Scan for the cell matching the given text and deliver its [x, y] coordinate at center. 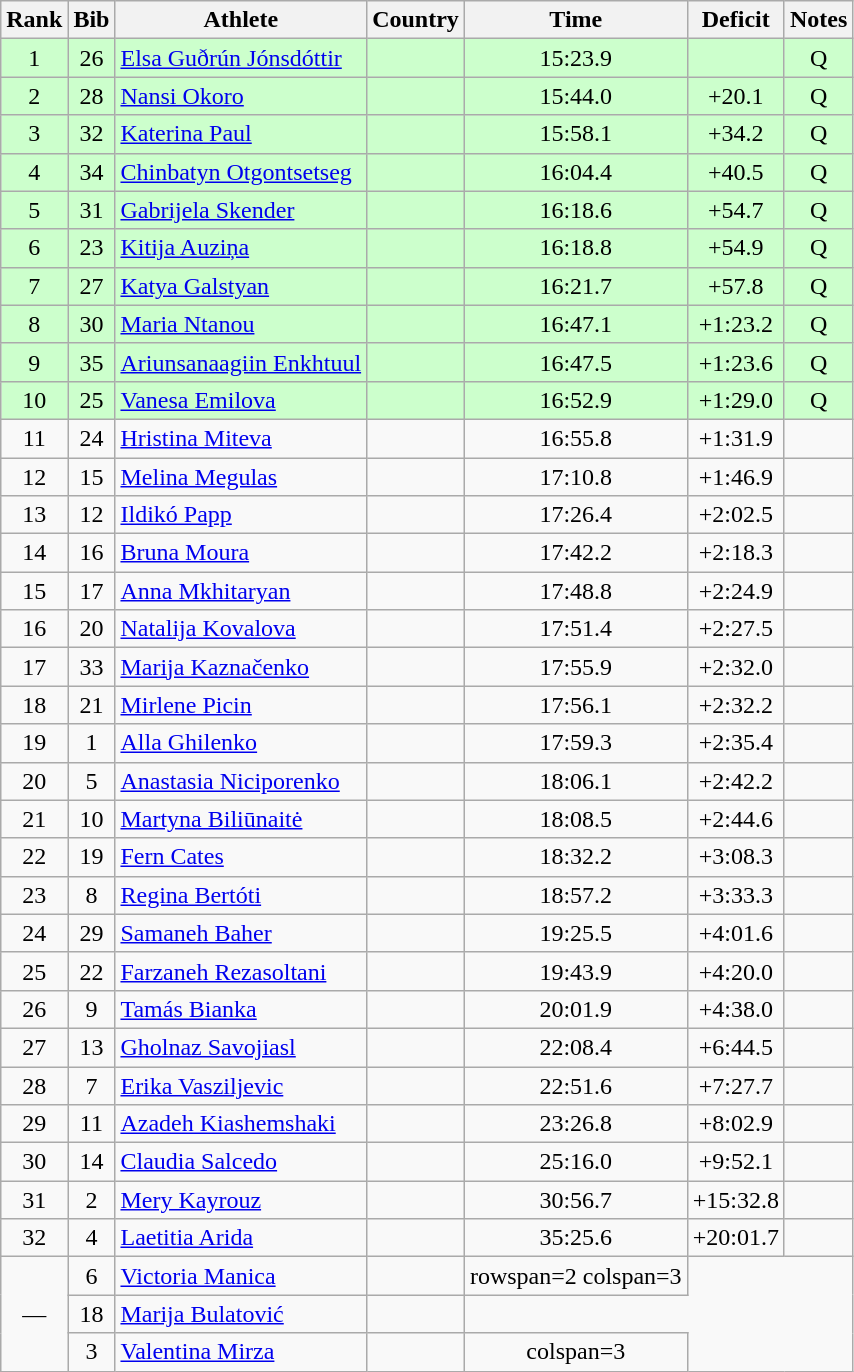
+1:23.2 [736, 324]
+9:52.1 [736, 1162]
Anastasia Niciporenko [241, 781]
17:55.9 [576, 667]
33 [92, 667]
Mirlene Picin [241, 705]
17:42.2 [576, 553]
Valentina Mirza [241, 1352]
17:59.3 [576, 743]
+2:18.3 [736, 553]
Laetitia Arida [241, 1238]
Marija Kaznačenko [241, 667]
Elsa Guðrún Jónsdóttir [241, 58]
16:18.6 [576, 210]
Tamás Bianka [241, 1009]
16:55.8 [576, 438]
Natalija Kovalova [241, 629]
16:47.5 [576, 362]
15:58.1 [576, 134]
Melina Megulas [241, 477]
Country [416, 20]
Katya Galstyan [241, 286]
18:57.2 [576, 895]
Azadeh Kiashemshaki [241, 1124]
19:25.5 [576, 933]
Fern Cates [241, 857]
colspan=3 [576, 1352]
+4:38.0 [736, 1009]
19:43.9 [576, 971]
Claudia Salcedo [241, 1162]
Samaneh Baher [241, 933]
22:51.6 [576, 1085]
15:23.9 [576, 58]
+1:29.0 [736, 400]
17:56.1 [576, 705]
17:51.4 [576, 629]
Kitija Auziņa [241, 248]
22:08.4 [576, 1047]
+3:33.3 [736, 895]
+1:31.9 [736, 438]
+40.5 [736, 172]
Alla Ghilenko [241, 743]
+2:44.6 [736, 819]
+2:35.4 [736, 743]
Chinbatyn Otgontsetseg [241, 172]
17:48.8 [576, 591]
+2:32.2 [736, 705]
Hristina Miteva [241, 438]
+2:27.5 [736, 629]
rowspan=2 colspan=3 [576, 1276]
+15:32.8 [736, 1200]
+54.7 [736, 210]
Gabrijela Skender [241, 210]
Nansi Okoro [241, 96]
Rank [34, 20]
35:25.6 [576, 1238]
+20.1 [736, 96]
16:52.9 [576, 400]
17:10.8 [576, 477]
+34.2 [736, 134]
Vanesa Emilova [241, 400]
Ildikó Papp [241, 515]
+8:02.9 [736, 1124]
Maria Ntanou [241, 324]
Athlete [241, 20]
20:01.9 [576, 1009]
17:26.4 [576, 515]
Ariunsanaagiin Enkhtuul [241, 362]
Time [576, 20]
Bib [92, 20]
23:26.8 [576, 1124]
Victoria Manica [241, 1276]
+2:24.9 [736, 591]
Katerina Paul [241, 134]
+7:27.7 [736, 1085]
18:32.2 [576, 857]
Erika Vasziljevic [241, 1085]
— [34, 1314]
18:08.5 [576, 819]
16:21.7 [576, 286]
+2:02.5 [736, 515]
Mery Kayrouz [241, 1200]
Gholnaz Savojiasl [241, 1047]
Farzaneh Rezasoltani [241, 971]
+4:01.6 [736, 933]
16:04.4 [576, 172]
16:18.8 [576, 248]
+2:32.0 [736, 667]
Bruna Moura [241, 553]
Anna Mkhitaryan [241, 591]
+6:44.5 [736, 1047]
Deficit [736, 20]
+1:46.9 [736, 477]
Notes [818, 20]
16:47.1 [576, 324]
25:16.0 [576, 1162]
+1:23.6 [736, 362]
18:06.1 [576, 781]
+3:08.3 [736, 857]
30:56.7 [576, 1200]
34 [92, 172]
+2:42.2 [736, 781]
+4:20.0 [736, 971]
+57.8 [736, 286]
+20:01.7 [736, 1238]
+54.9 [736, 248]
Marija Bulatović [241, 1314]
15:44.0 [576, 96]
35 [92, 362]
Martyna Biliūnaitė [241, 819]
Regina Bertóti [241, 895]
